Locate the cell with the specified text and output its [X, Y] center coordinate. 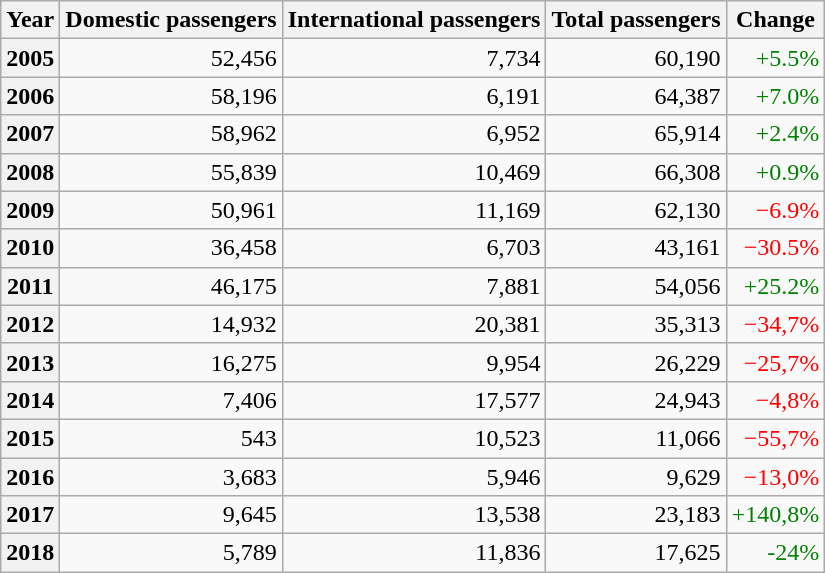
14,932 [171, 324]
2006 [30, 96]
16,275 [171, 362]
Total passengers [636, 20]
7,406 [171, 400]
2011 [30, 286]
36,458 [171, 248]
17,625 [636, 553]
Year [30, 20]
+2.4% [776, 134]
+0.9% [776, 172]
Change [776, 20]
9,645 [171, 515]
43,161 [636, 248]
2013 [30, 362]
+7.0% [776, 96]
−30.5% [776, 248]
2017 [30, 515]
11,169 [414, 210]
58,962 [171, 134]
2012 [30, 324]
10,469 [414, 172]
−34,7% [776, 324]
60,190 [636, 58]
26,229 [636, 362]
64,387 [636, 96]
6,191 [414, 96]
Domestic passengers [171, 20]
6,952 [414, 134]
24,943 [636, 400]
3,683 [171, 477]
543 [171, 438]
50,961 [171, 210]
2010 [30, 248]
2015 [30, 438]
23,183 [636, 515]
2016 [30, 477]
9,629 [636, 477]
−4,8% [776, 400]
11,066 [636, 438]
9,954 [414, 362]
5,946 [414, 477]
54,056 [636, 286]
−25,7% [776, 362]
+5.5% [776, 58]
13,538 [414, 515]
5,789 [171, 553]
52,456 [171, 58]
46,175 [171, 286]
2018 [30, 553]
2009 [30, 210]
35,313 [636, 324]
+25.2% [776, 286]
−6.9% [776, 210]
-24% [776, 553]
20,381 [414, 324]
−55,7% [776, 438]
7,734 [414, 58]
6,703 [414, 248]
7,881 [414, 286]
−13,0% [776, 477]
+140,8% [776, 515]
58,196 [171, 96]
55,839 [171, 172]
66,308 [636, 172]
International passengers [414, 20]
2005 [30, 58]
11,836 [414, 553]
2007 [30, 134]
10,523 [414, 438]
2008 [30, 172]
62,130 [636, 210]
2014 [30, 400]
65,914 [636, 134]
17,577 [414, 400]
